Extract the (x, y) coordinate from the center of the cell holding the provided text.  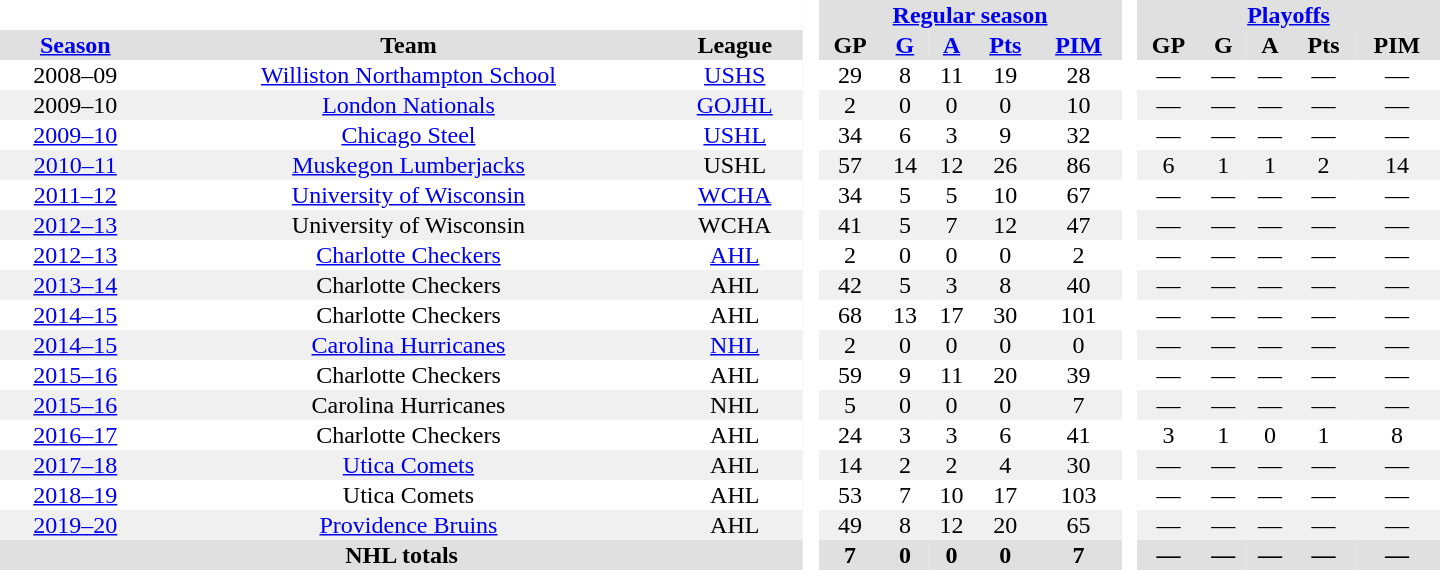
68 (850, 315)
2010–11 (76, 165)
4 (1006, 465)
Chicago Steel (409, 135)
NHL totals (402, 555)
League (734, 45)
86 (1079, 165)
47 (1079, 225)
29 (850, 75)
London Nationals (409, 105)
28 (1079, 75)
40 (1079, 285)
2013–14 (76, 285)
39 (1079, 375)
53 (850, 495)
42 (850, 285)
Regular season (970, 15)
13 (906, 315)
Williston Northampton School (409, 75)
57 (850, 165)
Season (76, 45)
103 (1079, 495)
2019–20 (76, 525)
2011–12 (76, 195)
101 (1079, 315)
59 (850, 375)
Playoffs (1288, 15)
67 (1079, 195)
2008–09 (76, 75)
GOJHL (734, 105)
19 (1006, 75)
49 (850, 525)
26 (1006, 165)
24 (850, 435)
65 (1079, 525)
2017–18 (76, 465)
Muskegon Lumberjacks (409, 165)
USHS (734, 75)
2016–17 (76, 435)
Team (409, 45)
2018–19 (76, 495)
32 (1079, 135)
Providence Bruins (409, 525)
